Find where the given text appears and provide that cell's center as (X, Y) coordinate. 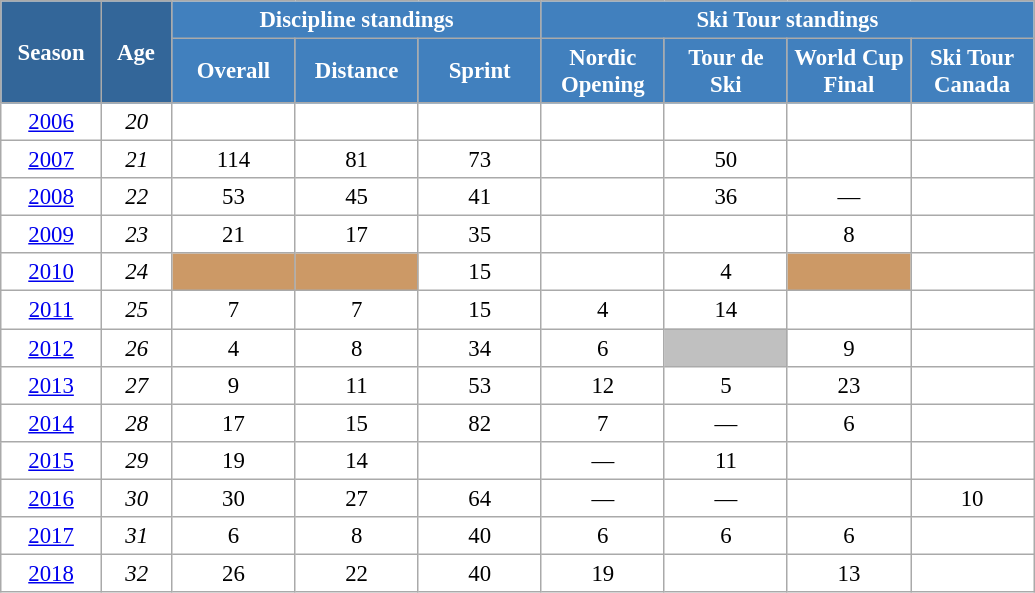
Sprint (480, 72)
2010 (52, 273)
31 (136, 536)
2007 (52, 160)
36 (726, 197)
64 (480, 498)
20 (136, 122)
10 (972, 498)
12 (602, 385)
25 (136, 310)
Distance (356, 72)
35 (480, 235)
Tour deSki (726, 72)
114 (234, 160)
2017 (52, 536)
2008 (52, 197)
2013 (52, 385)
32 (136, 573)
2009 (52, 235)
50 (726, 160)
2015 (52, 460)
73 (480, 160)
29 (136, 460)
Season (52, 52)
45 (356, 197)
41 (480, 197)
24 (136, 273)
13 (848, 573)
34 (480, 348)
2014 (52, 423)
2006 (52, 122)
28 (136, 423)
NordicOpening (602, 72)
2016 (52, 498)
Discipline standings (356, 20)
Ski Tour standings (787, 20)
81 (356, 160)
Overall (234, 72)
Ski TourCanada (972, 72)
Age (136, 52)
2018 (52, 573)
2012 (52, 348)
World CupFinal (848, 72)
82 (480, 423)
5 (726, 385)
2011 (52, 310)
